Pinpoint the cell where the given text exists, returning its [X, Y] midpoint coordinate. 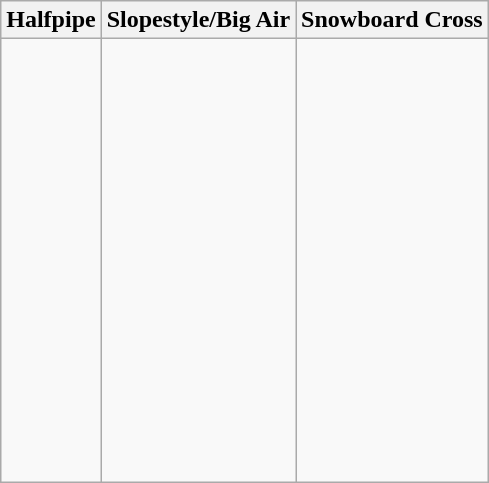
Halfpipe [51, 20]
Snowboard Cross [392, 20]
Slopestyle/Big Air [198, 20]
